Extract the [x, y] coordinate from the center of the cell holding the provided text.  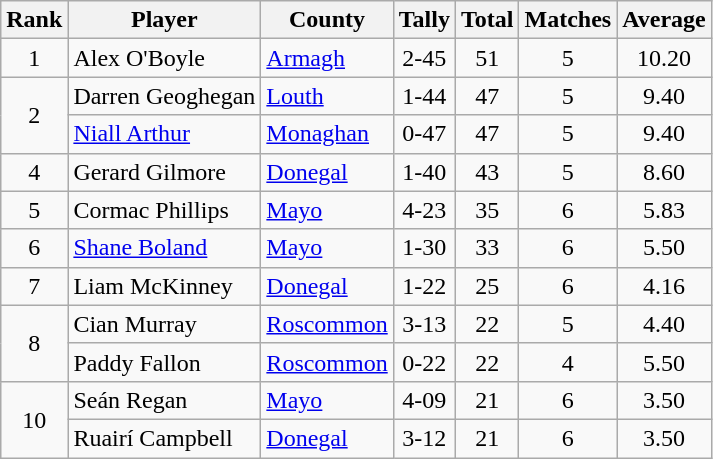
Liam McKinney [164, 286]
2 [34, 115]
Alex O'Boyle [164, 58]
Ruairí Campbell [164, 438]
Paddy Fallon [164, 362]
51 [487, 58]
Louth [327, 96]
4-09 [424, 400]
10 [34, 419]
Armagh [327, 58]
Player [164, 20]
1 [34, 58]
Tally [424, 20]
1-44 [424, 96]
Shane Boland [164, 248]
43 [487, 172]
8 [34, 343]
Cian Murray [164, 324]
0-47 [424, 134]
35 [487, 210]
1-40 [424, 172]
5.83 [664, 210]
Gerard Gilmore [164, 172]
0-22 [424, 362]
Monaghan [327, 134]
4.40 [664, 324]
10.20 [664, 58]
Rank [34, 20]
25 [487, 286]
3-12 [424, 438]
Total [487, 20]
Matches [568, 20]
7 [34, 286]
Niall Arthur [164, 134]
4.16 [664, 286]
8.60 [664, 172]
1-30 [424, 248]
2-45 [424, 58]
Cormac Phillips [164, 210]
Seán Regan [164, 400]
County [327, 20]
Average [664, 20]
Darren Geoghegan [164, 96]
4-23 [424, 210]
3-13 [424, 324]
33 [487, 248]
1-22 [424, 286]
